Return the [x, y] coordinate for the center point of the cell that contains the specified text.  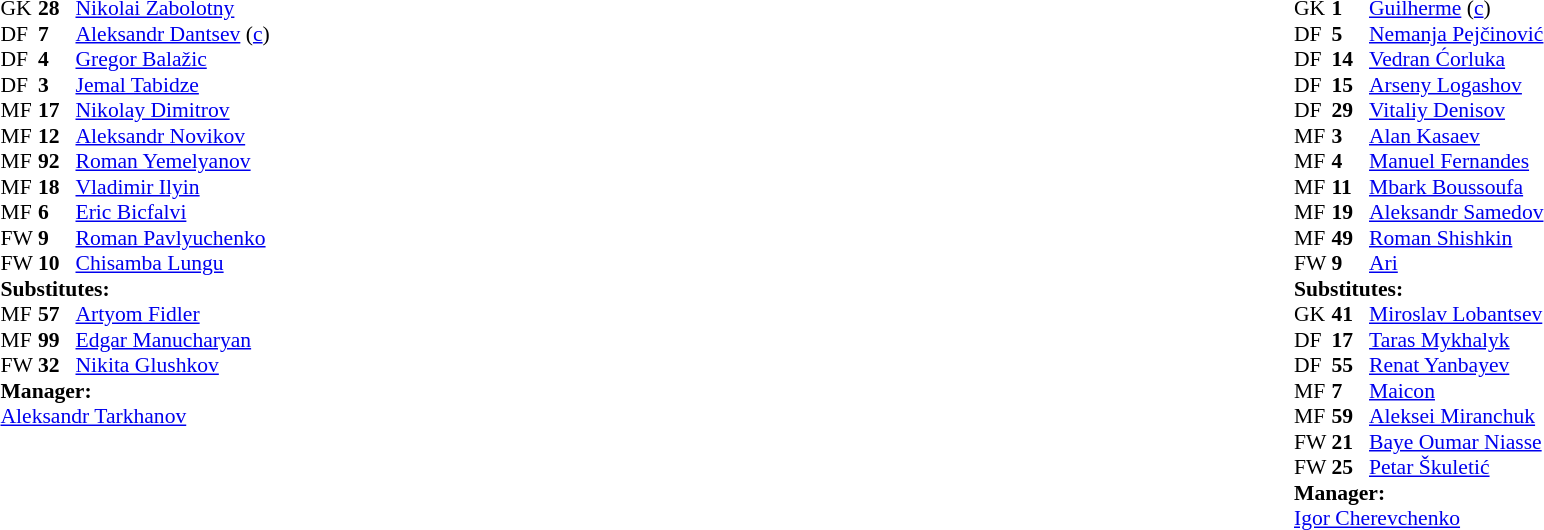
41 [1351, 315]
Arseny Logashov [1456, 85]
Aleksandr Tarkhanov [134, 417]
11 [1351, 187]
14 [1351, 59]
Roman Yemelyanov [173, 161]
32 [57, 365]
18 [57, 187]
19 [1351, 213]
Baye Oumar Niasse [1456, 442]
10 [57, 263]
Alan Kasaev [1456, 136]
Renat Yanbayev [1456, 365]
Mbark Boussoufa [1456, 187]
Aleksandr Novikov [173, 136]
Maicon [1456, 391]
Roman Shishkin [1456, 238]
15 [1351, 85]
Vitaliy Denisov [1456, 111]
21 [1351, 442]
49 [1351, 238]
5 [1351, 34]
29 [1351, 111]
25 [1351, 467]
Ari [1456, 263]
99 [57, 340]
Vladimir Ilyin [173, 187]
6 [57, 213]
Aleksei Miranchuk [1456, 417]
Aleksandr Dantsev (c) [173, 34]
Chisamba Lungu [173, 263]
Petar Škuletić [1456, 467]
Miroslav Lobantsev [1456, 315]
GK [1313, 315]
Edgar Manucharyan [173, 340]
92 [57, 161]
Artyom Fidler [173, 315]
Nemanja Pejčinović [1456, 34]
12 [57, 136]
Roman Pavlyuchenko [173, 238]
59 [1351, 417]
57 [57, 315]
Eric Bicfalvi [173, 213]
Jemal Tabidze [173, 85]
Vedran Ćorluka [1456, 59]
Nikolay Dimitrov [173, 111]
Manuel Fernandes [1456, 161]
Nikita Glushkov [173, 365]
Taras Mykhalyk [1456, 340]
Aleksandr Samedov [1456, 213]
Gregor Balažic [173, 59]
55 [1351, 365]
